Return the [x, y] coordinate for the center point of the cell that contains the specified text.  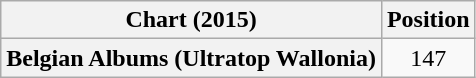
Chart (2015) [192, 20]
Position [428, 20]
147 [428, 58]
Belgian Albums (Ultratop Wallonia) [192, 58]
